Capture the cell that displays the provided text and extract its [x, y] central coordinate. 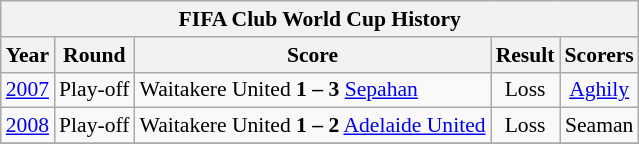
Aghily [600, 90]
FIFA Club World Cup History [320, 19]
Result [526, 55]
2007 [28, 90]
Score [313, 55]
Year [28, 55]
Waitakere United 1 – 3 Sepahan [313, 90]
Round [94, 55]
2008 [28, 126]
Seaman [600, 126]
Scorers [600, 55]
Waitakere United 1 – 2 Adelaide United [313, 126]
